Search for the cell housing the specified text and yield its (x, y) center coordinate. 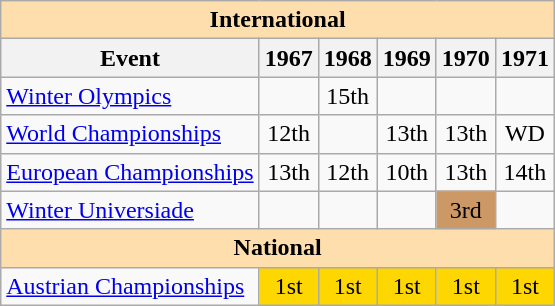
1969 (406, 58)
3rd (466, 210)
1968 (348, 58)
1967 (288, 58)
Winter Universiade (130, 210)
1970 (466, 58)
National (278, 248)
14th (524, 172)
15th (348, 96)
1971 (524, 58)
International (278, 20)
World Championships (130, 134)
WD (524, 134)
Event (130, 58)
Winter Olympics (130, 96)
10th (406, 172)
European Championships (130, 172)
Austrian Championships (130, 286)
